Identify which cell holds the provided text, then report its (x, y) central coordinate. 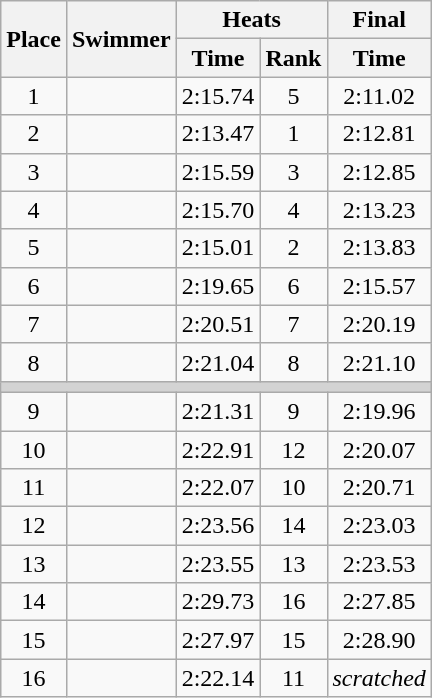
Final (379, 20)
2:21.10 (379, 362)
2:28.90 (379, 640)
2:15.74 (218, 96)
2:13.47 (218, 134)
2:22.07 (218, 488)
2:23.03 (379, 526)
2:20.71 (379, 488)
Place (34, 39)
2:27.97 (218, 640)
2:15.70 (218, 210)
2:23.53 (379, 564)
2:22.14 (218, 678)
Swimmer (121, 39)
2:19.65 (218, 286)
2:21.04 (218, 362)
2:19.96 (379, 411)
2:22.91 (218, 449)
2:15.59 (218, 172)
2:15.01 (218, 248)
2:20.07 (379, 449)
Heats (252, 20)
2:12.85 (379, 172)
2:29.73 (218, 602)
scratched (379, 678)
2:20.51 (218, 324)
2:21.31 (218, 411)
2:12.81 (379, 134)
2:23.55 (218, 564)
2:20.19 (379, 324)
2:11.02 (379, 96)
2:13.23 (379, 210)
2:23.56 (218, 526)
2:15.57 (379, 286)
2:27.85 (379, 602)
Rank (294, 58)
2:13.83 (379, 248)
